Find where the given text appears and provide that cell's center as [X, Y] coordinate. 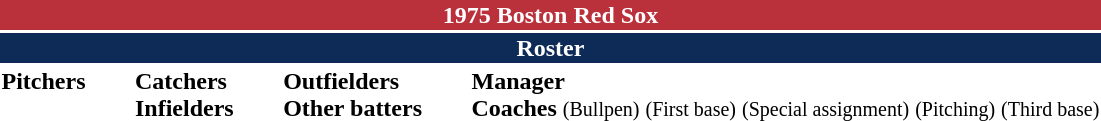
1975 Boston Red Sox [550, 15]
Roster [550, 48]
